Extract the (x, y) coordinate from the center of the cell holding the provided text.  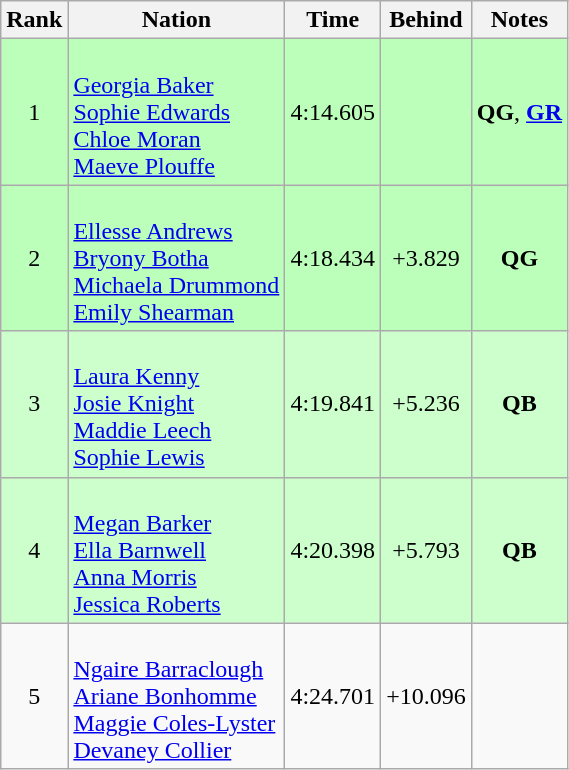
Notes (519, 20)
Nation (176, 20)
QG, GR (519, 112)
4 (34, 550)
3 (34, 404)
4:19.841 (333, 404)
+3.829 (426, 258)
Ngaire BarracloughAriane BonhommeMaggie Coles-LysterDevaney Collier (176, 696)
2 (34, 258)
+10.096 (426, 696)
4:18.434 (333, 258)
4:20.398 (333, 550)
Behind (426, 20)
+5.236 (426, 404)
4:14.605 (333, 112)
Ellesse AndrewsBryony BothaMichaela DrummondEmily Shearman (176, 258)
1 (34, 112)
Rank (34, 20)
Georgia BakerSophie EdwardsChloe MoranMaeve Plouffe (176, 112)
Laura KennyJosie KnightMaddie LeechSophie Lewis (176, 404)
Time (333, 20)
QG (519, 258)
Megan BarkerElla BarnwellAnna MorrisJessica Roberts (176, 550)
4:24.701 (333, 696)
5 (34, 696)
+5.793 (426, 550)
